Output the [X, Y] coordinate of the center of the cell containing the given text.  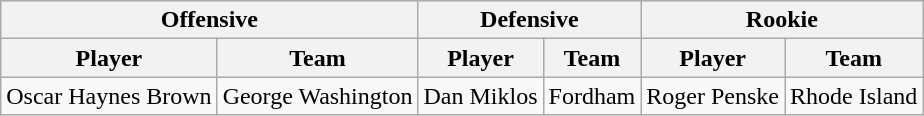
Roger Penske [713, 96]
Fordham [592, 96]
Rookie [782, 20]
Defensive [530, 20]
Rhode Island [853, 96]
Offensive [210, 20]
George Washington [318, 96]
Oscar Haynes Brown [109, 96]
Dan Miklos [480, 96]
